From the cell containing the given text, extract its center point as (x, y) coordinate. 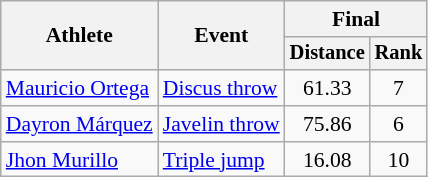
75.86 (328, 124)
Athlete (80, 36)
Discus throw (222, 88)
Distance (328, 54)
Javelin throw (222, 124)
Dayron Márquez (80, 124)
Rank (399, 54)
7 (399, 88)
Mauricio Ortega (80, 88)
Event (222, 36)
Final (356, 19)
61.33 (328, 88)
6 (399, 124)
